Search for the cell housing the specified text and yield its [x, y] center coordinate. 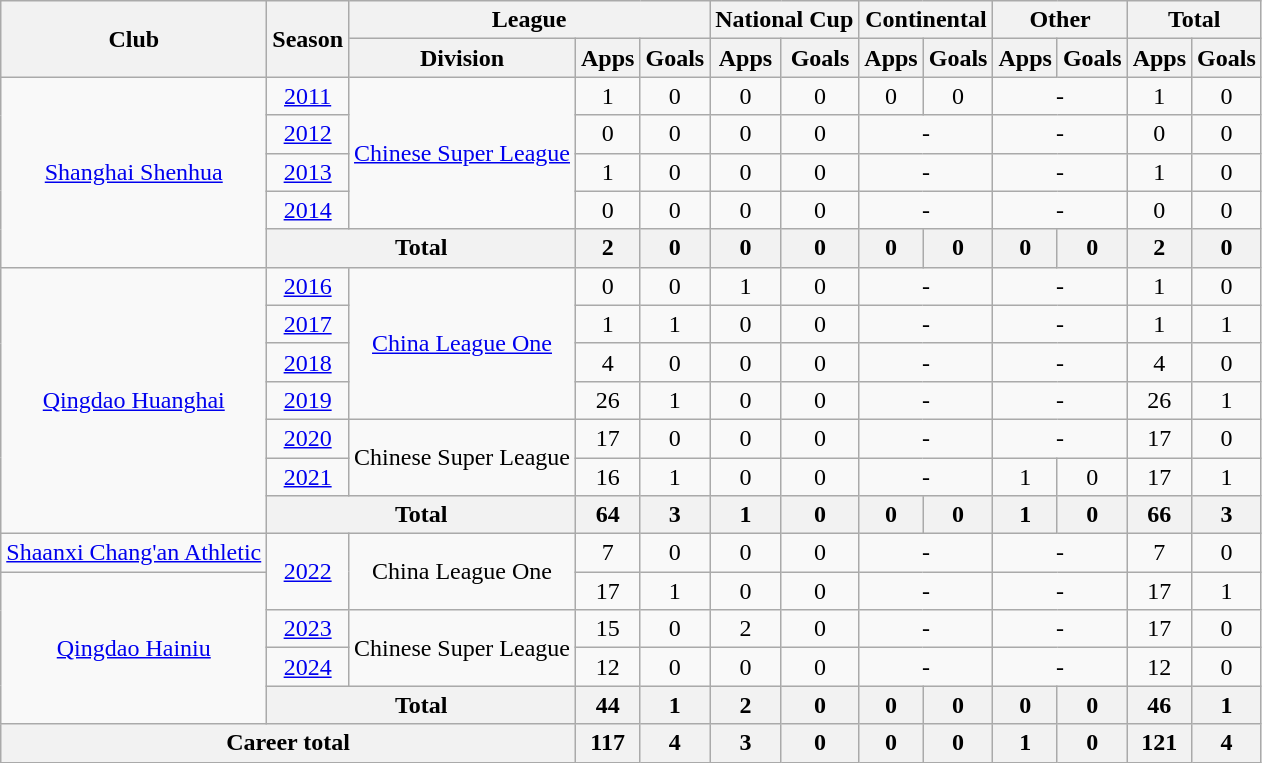
Career total [288, 743]
Shaanxi Chang'an Athletic [134, 553]
2011 [308, 96]
2024 [308, 667]
Qingdao Hainiu [134, 648]
Continental [926, 20]
2023 [308, 629]
2016 [308, 286]
Qingdao Huanghai [134, 400]
National Cup [784, 20]
2018 [308, 362]
2012 [308, 134]
121 [1159, 743]
2014 [308, 210]
2019 [308, 400]
Season [308, 39]
Other [1060, 20]
64 [608, 515]
66 [1159, 515]
2021 [308, 477]
16 [608, 477]
League [530, 20]
46 [1159, 705]
117 [608, 743]
2013 [308, 172]
Shanghai Shenhua [134, 172]
Division [462, 58]
2017 [308, 324]
Club [134, 39]
2022 [308, 572]
15 [608, 629]
2020 [308, 438]
44 [608, 705]
